Locate the cell with the specified text and output its [X, Y] center coordinate. 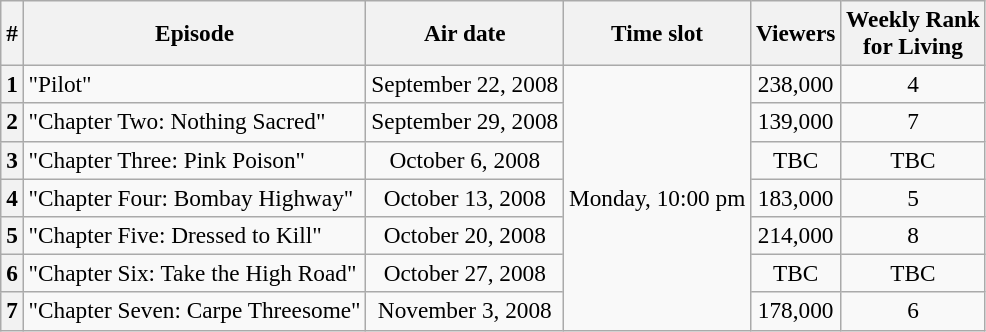
238,000 [796, 84]
Viewers [796, 32]
"Chapter Five: Dressed to Kill" [194, 235]
178,000 [796, 311]
2 [12, 122]
"Chapter Two: Nothing Sacred" [194, 122]
"Chapter Seven: Carpe Threesome" [194, 311]
Monday, 10:00 pm [658, 197]
November 3, 2008 [465, 311]
Time slot [658, 32]
"Chapter Four: Bombay Highway" [194, 197]
October 27, 2008 [465, 273]
1 [12, 84]
# [12, 32]
"Chapter Three: Pink Poison" [194, 160]
October 13, 2008 [465, 197]
Air date [465, 32]
September 29, 2008 [465, 122]
September 22, 2008 [465, 84]
Weekly Rankfor Living [914, 32]
"Chapter Six: Take the High Road" [194, 273]
183,000 [796, 197]
3 [12, 160]
8 [914, 235]
"Pilot" [194, 84]
Episode [194, 32]
139,000 [796, 122]
October 6, 2008 [465, 160]
214,000 [796, 235]
October 20, 2008 [465, 235]
